Extract the (x, y) coordinate from the center of the cell holding the provided text.  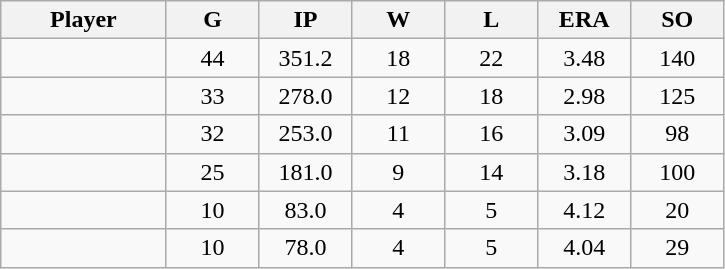
20 (678, 210)
351.2 (306, 58)
L (492, 20)
11 (398, 134)
3.09 (584, 134)
Player (84, 20)
ERA (584, 20)
3.18 (584, 172)
25 (212, 172)
2.98 (584, 96)
44 (212, 58)
140 (678, 58)
33 (212, 96)
98 (678, 134)
12 (398, 96)
9 (398, 172)
W (398, 20)
29 (678, 248)
IP (306, 20)
278.0 (306, 96)
78.0 (306, 248)
253.0 (306, 134)
32 (212, 134)
G (212, 20)
181.0 (306, 172)
16 (492, 134)
14 (492, 172)
125 (678, 96)
100 (678, 172)
83.0 (306, 210)
4.04 (584, 248)
22 (492, 58)
3.48 (584, 58)
4.12 (584, 210)
SO (678, 20)
